Find where the given text appears and provide that cell's center as [x, y] coordinate. 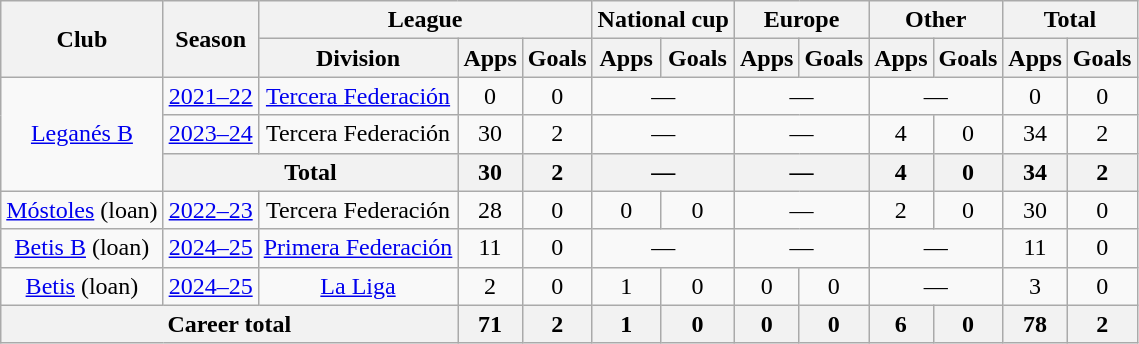
2022–23 [210, 210]
Móstoles (loan) [82, 210]
71 [490, 324]
Betis B (loan) [82, 248]
Season [210, 39]
Career total [230, 324]
La Liga [358, 286]
League [425, 20]
Betis (loan) [82, 286]
3 [1035, 286]
6 [901, 324]
28 [490, 210]
Leganés B [82, 134]
Club [82, 39]
78 [1035, 324]
2021–22 [210, 96]
Europe [801, 20]
National cup [663, 20]
2023–24 [210, 134]
Primera Federación [358, 248]
Other [936, 20]
Division [358, 58]
